Extract the (X, Y) coordinate from the center of the cell holding the provided text.  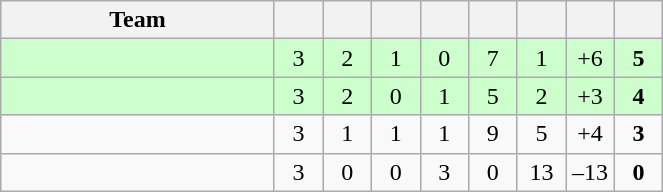
Team (138, 20)
+4 (590, 134)
–13 (590, 172)
9 (494, 134)
+6 (590, 58)
4 (638, 96)
7 (494, 58)
+3 (590, 96)
13 (542, 172)
